Scan for the cell matching the given text and deliver its [X, Y] coordinate at center. 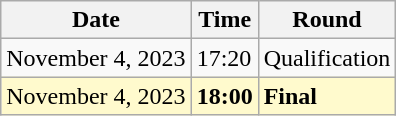
Final [327, 96]
17:20 [224, 58]
Qualification [327, 58]
Round [327, 20]
Date [96, 20]
Time [224, 20]
18:00 [224, 96]
